Return (X, Y) of the center of cell containing provided text 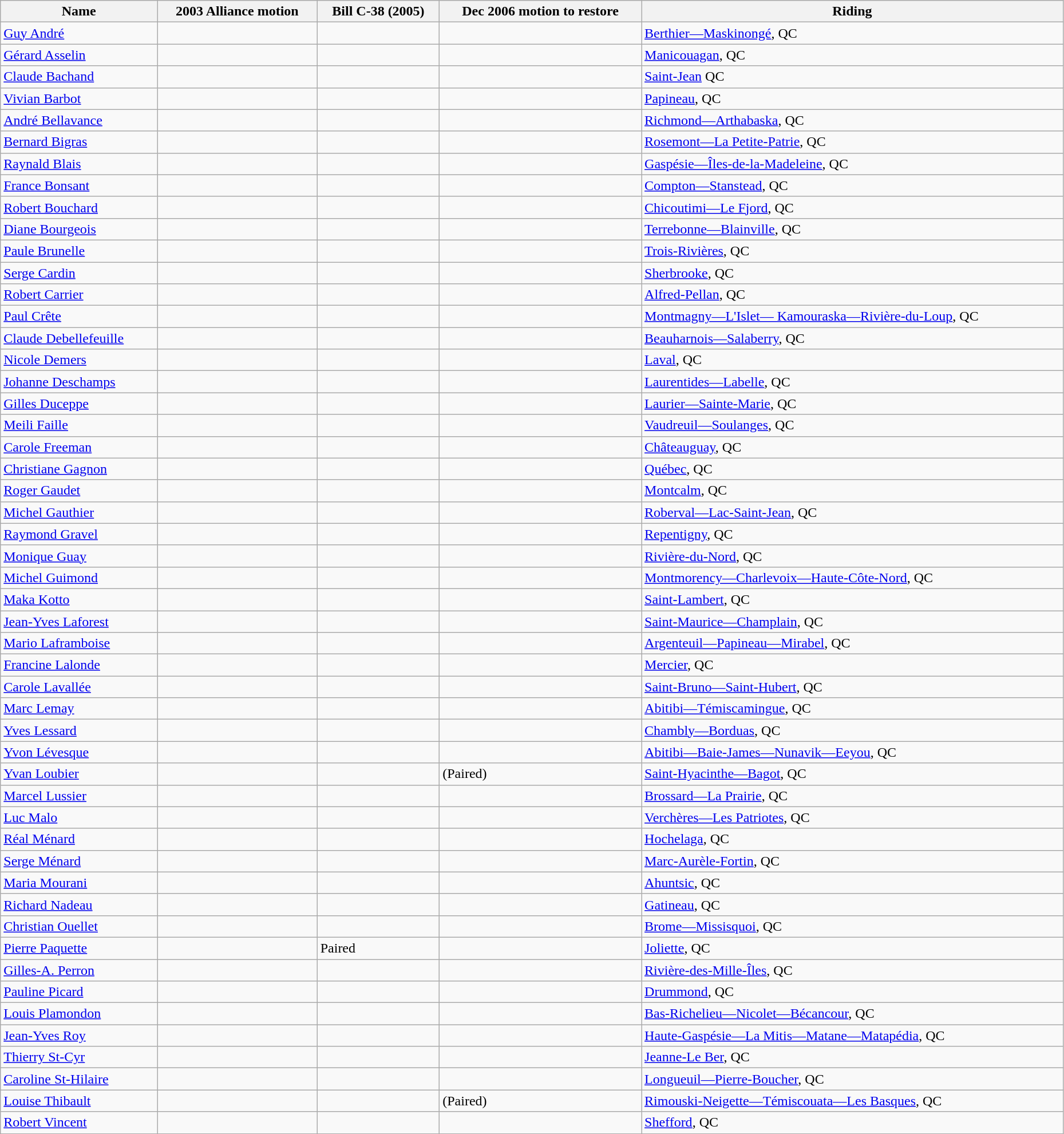
Châteauguay, QC (853, 447)
Marc-Aurèle-Fortin, QC (853, 861)
Jean-Yves Laforest (79, 621)
Saint-Lambert, QC (853, 599)
Joliette, QC (853, 948)
Rivière-des-Mille-Îles, QC (853, 970)
Bill C-38 (2005) (378, 11)
Serge Cardin (79, 273)
Compton—Stanstead, QC (853, 185)
Michel Guimond (79, 578)
Paired (378, 948)
Laurentides—Labelle, QC (853, 382)
Saint-Bruno—Saint-Hubert, QC (853, 687)
Berthier—Maskinongé, QC (853, 33)
Hochelaga, QC (853, 839)
Riding (853, 11)
Louis Plamondon (79, 1014)
Roberval—Lac-Saint-Jean, QC (853, 512)
Luc Malo (79, 817)
Vaudreuil—Soulanges, QC (853, 425)
Brome—Missisquoi, QC (853, 926)
Argenteuil—Papineau—Mirabel, QC (853, 643)
Louise Thibault (79, 1101)
Diane Bourgeois (79, 229)
Yvan Loubier (79, 774)
Mercier, QC (853, 665)
Rosemont—La Petite-Patrie, QC (853, 142)
Dec 2006 motion to restore (540, 11)
Yves Lessard (79, 730)
Repentigny, QC (853, 534)
Francine Lalonde (79, 665)
Robert Carrier (79, 295)
Montmagny—L'Islet— Kamouraska—Rivière-du-Loup, QC (853, 317)
Québec, QC (853, 469)
Monique Guay (79, 556)
Yvon Lévesque (79, 752)
Vivian Barbot (79, 98)
Carole Lavallée (79, 687)
Robert Bouchard (79, 207)
Beauharnois—Salaberry, QC (853, 338)
Pauline Picard (79, 992)
Raymond Gravel (79, 534)
André Bellavance (79, 120)
Réal Ménard (79, 839)
Paule Brunelle (79, 251)
Marc Lemay (79, 709)
Jeanne-Le Ber, QC (853, 1057)
Alfred-Pellan, QC (853, 295)
Christian Ouellet (79, 926)
Verchères—Les Patriotes, QC (853, 817)
Laval, QC (853, 360)
Nicole Demers (79, 360)
Chambly—Borduas, QC (853, 730)
Christiane Gagnon (79, 469)
Jean-Yves Roy (79, 1036)
Ahuntsic, QC (853, 883)
Manicouagan, QC (853, 55)
Michel Gauthier (79, 512)
Paul Crête (79, 317)
Saint-Jean QC (853, 77)
Laurier—Sainte-Marie, QC (853, 404)
Chicoutimi—Le Fjord, QC (853, 207)
Terrebonne—Blainville, QC (853, 229)
Maka Kotto (79, 599)
Rimouski-Neigette—Témiscouata—Les Basques, QC (853, 1101)
Claude Debellefeuille (79, 338)
Bernard Bigras (79, 142)
Brossard—La Prairie, QC (853, 796)
Meili Faille (79, 425)
Mario Laframboise (79, 643)
Roger Gaudet (79, 491)
Longueuil—Pierre-Boucher, QC (853, 1079)
Gaspésie—Îles-de-la-Madeleine, QC (853, 164)
Sherbrooke, QC (853, 273)
Saint-Hyacinthe—Bagot, QC (853, 774)
Richmond—Arthabaska, QC (853, 120)
Maria Mourani (79, 883)
2003 Alliance motion (238, 11)
Richard Nadeau (79, 904)
Marcel Lussier (79, 796)
Papineau, QC (853, 98)
Montmorency—Charlevoix—Haute-Côte-Nord, QC (853, 578)
Trois-Rivières, QC (853, 251)
Abitibi—Baie-James—Nunavik—Eeyou, QC (853, 752)
Drummond, QC (853, 992)
Name (79, 11)
France Bonsant (79, 185)
Caroline St-Hilaire (79, 1079)
Shefford, QC (853, 1123)
Thierry St-Cyr (79, 1057)
Guy André (79, 33)
Raynald Blais (79, 164)
Carole Freeman (79, 447)
Gatineau, QC (853, 904)
Rivière-du-Nord, QC (853, 556)
Pierre Paquette (79, 948)
Montcalm, QC (853, 491)
Robert Vincent (79, 1123)
Saint-Maurice—Champlain, QC (853, 621)
Haute-Gaspésie—La Mitis—Matane—Matapédia, QC (853, 1036)
Gilles-A. Perron (79, 970)
Claude Bachand (79, 77)
Gérard Asselin (79, 55)
Abitibi—Témiscamingue, QC (853, 709)
Johanne Deschamps (79, 382)
Bas-Richelieu—Nicolet—Bécancour, QC (853, 1014)
Gilles Duceppe (79, 404)
Serge Ménard (79, 861)
